Output the (x, y) coordinate of the center of the cell containing the given text.  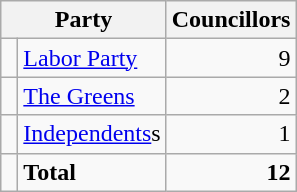
Councillors (231, 20)
Total (92, 172)
Party (84, 20)
The Greens (92, 96)
Labor Party (92, 58)
9 (231, 58)
2 (231, 96)
Independentss (92, 134)
1 (231, 134)
12 (231, 172)
